For the text-containing cell, return its midpoint in (X, Y) coordinate format. 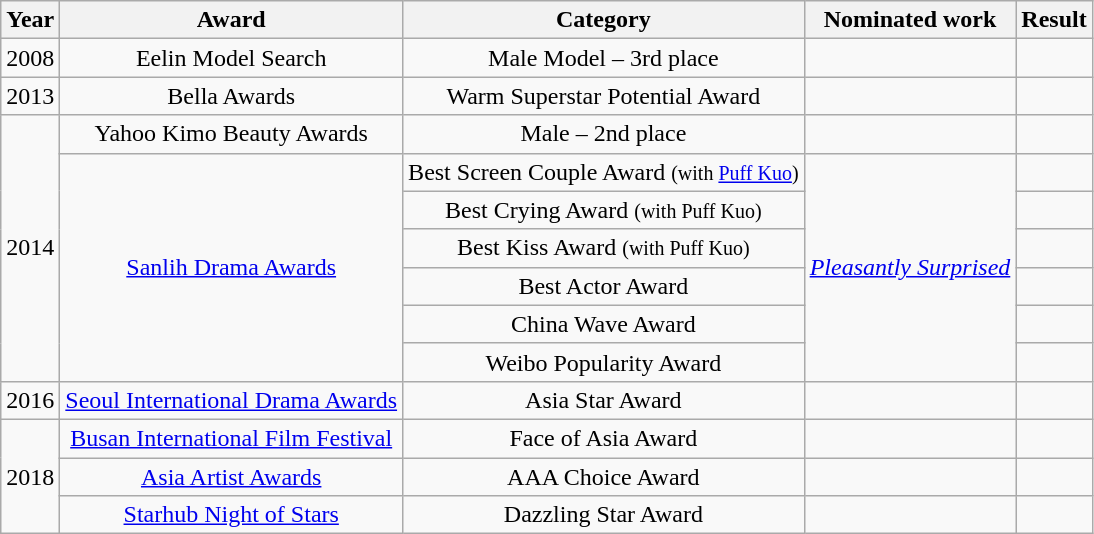
Warm Superstar Potential Award (604, 96)
Eelin Model Search (232, 58)
2018 (30, 476)
2013 (30, 96)
Weibo Popularity Award (604, 362)
Busan International Film Festival (232, 438)
2016 (30, 400)
Category (604, 20)
2008 (30, 58)
Seoul International Drama Awards (232, 400)
Male Model – 3rd place (604, 58)
China Wave Award (604, 324)
Asia Star Award (604, 400)
Nominated work (910, 20)
Result (1054, 20)
Pleasantly Surprised (910, 267)
Best Actor Award (604, 286)
Best Crying Award (with Puff Kuo) (604, 210)
Sanlih Drama Awards (232, 267)
2014 (30, 248)
Starhub Night of Stars (232, 515)
Best Kiss Award (with Puff Kuo) (604, 248)
Award (232, 20)
AAA Choice Award (604, 477)
Best Screen Couple Award (with Puff Kuo) (604, 172)
Bella Awards (232, 96)
Year (30, 20)
Face of Asia Award (604, 438)
Dazzling Star Award (604, 515)
Male – 2nd place (604, 134)
Asia Artist Awards (232, 477)
Yahoo Kimo Beauty Awards (232, 134)
